Output the (X, Y) coordinate of the center of the cell containing the given text.  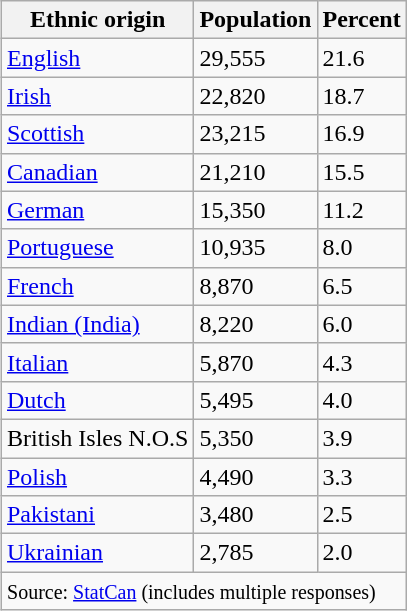
4.3 (362, 362)
22,820 (256, 96)
Population (256, 20)
British Isles N.O.S (97, 438)
Canadian (97, 172)
18.7 (362, 96)
2.0 (362, 553)
3,480 (256, 515)
11.2 (362, 210)
10,935 (256, 248)
Indian (India) (97, 324)
Percent (362, 20)
15,350 (256, 210)
15.5 (362, 172)
French (97, 286)
16.9 (362, 134)
8.0 (362, 248)
Ethnic origin (97, 20)
Italian (97, 362)
2.5 (362, 515)
German (97, 210)
English (97, 58)
2,785 (256, 553)
8,870 (256, 286)
21,210 (256, 172)
Scottish (97, 134)
4.0 (362, 400)
8,220 (256, 324)
Dutch (97, 400)
3.9 (362, 438)
5,350 (256, 438)
Source: StatCan (includes multiple responses) (204, 591)
5,495 (256, 400)
Polish (97, 477)
29,555 (256, 58)
Irish (97, 96)
6.5 (362, 286)
5,870 (256, 362)
3.3 (362, 477)
Ukrainian (97, 553)
23,215 (256, 134)
Portuguese (97, 248)
6.0 (362, 324)
Pakistani (97, 515)
4,490 (256, 477)
21.6 (362, 58)
